Extract the (X, Y) coordinate from the center of the cell holding the provided text.  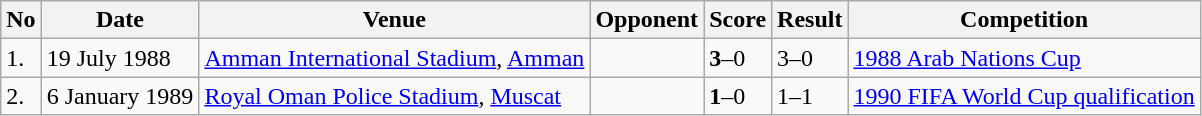
Royal Oman Police Stadium, Muscat (394, 96)
1–1 (810, 96)
1990 FIFA World Cup qualification (1024, 96)
Amman International Stadium, Amman (394, 58)
Venue (394, 20)
Opponent (647, 20)
Date (120, 20)
Competition (1024, 20)
No (21, 20)
Score (738, 20)
1–0 (738, 96)
1988 Arab Nations Cup (1024, 58)
1. (21, 58)
Result (810, 20)
19 July 1988 (120, 58)
2. (21, 96)
6 January 1989 (120, 96)
